Output the [X, Y] coordinate of the center of the cell containing the given text.  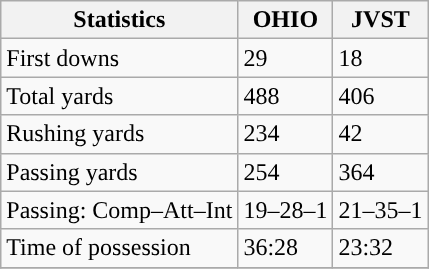
254 [286, 172]
First downs [120, 58]
18 [380, 58]
364 [380, 172]
Time of possession [120, 248]
Total yards [120, 96]
21–35–1 [380, 210]
19–28–1 [286, 210]
36:28 [286, 248]
29 [286, 58]
Passing yards [120, 172]
406 [380, 96]
23:32 [380, 248]
234 [286, 134]
488 [286, 96]
Passing: Comp–Att–Int [120, 210]
OHIO [286, 20]
JVST [380, 20]
Statistics [120, 20]
Rushing yards [120, 134]
42 [380, 134]
